For the text-containing cell, return its midpoint in [X, Y] coordinate format. 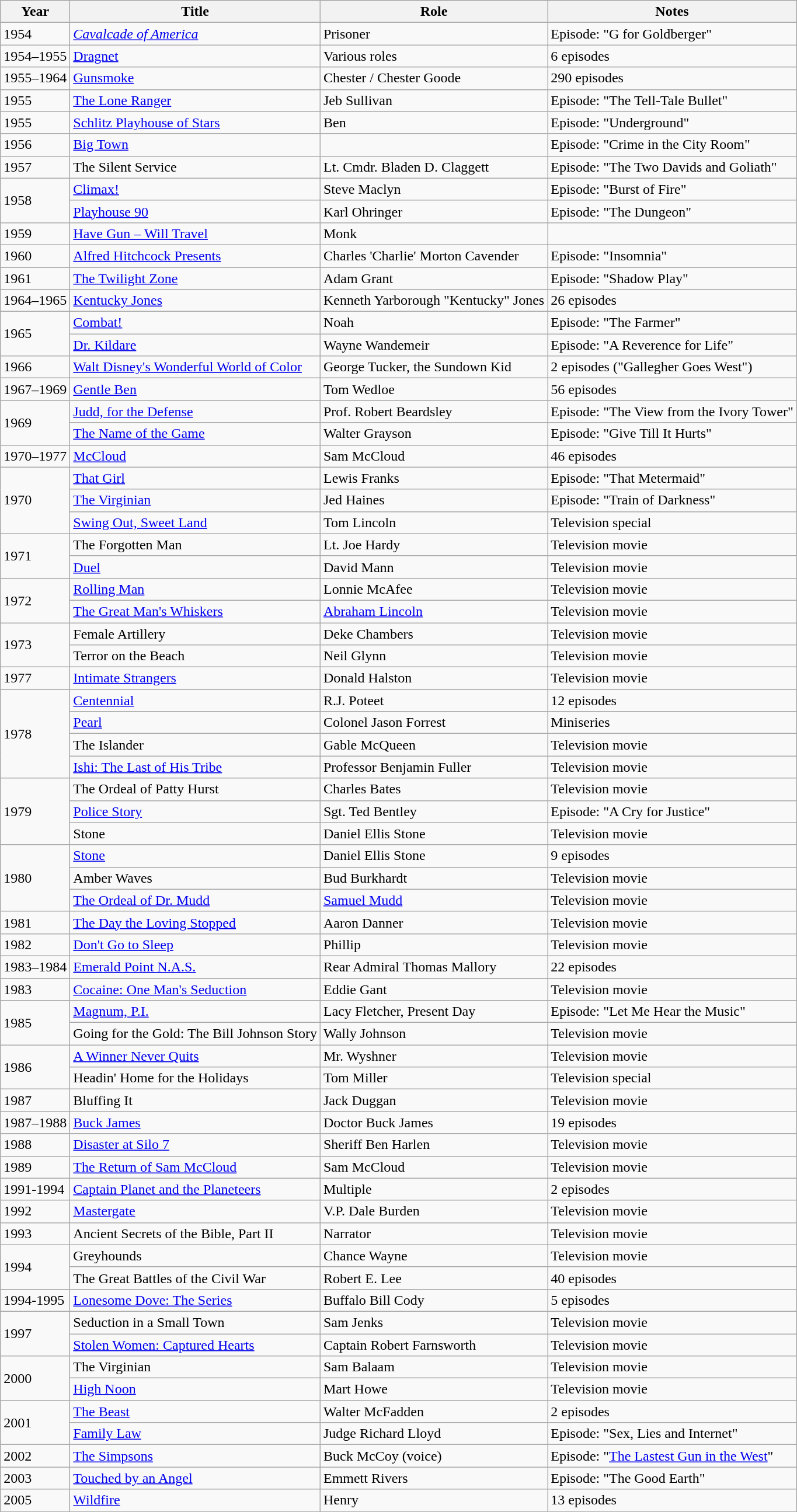
Year [35, 12]
Sgt. Ted Bentley [433, 811]
56 episodes [673, 389]
Amber Waves [195, 878]
Samuel Mudd [433, 900]
40 episodes [673, 1278]
Charles Bates [433, 789]
Narrator [433, 1234]
1964–1965 [35, 301]
1983–1984 [35, 967]
Headin' Home for the Holidays [195, 1078]
1959 [35, 234]
Combat! [195, 323]
That Girl [195, 478]
Doctor Buck James [433, 1123]
Episode: "The Tell-Tale Bullet" [673, 100]
The Great Man's Whiskers [195, 611]
High Noon [195, 1389]
1985 [35, 1023]
1978 [35, 734]
Lewis Franks [433, 478]
1954–1955 [35, 56]
Judge Richard Lloyd [433, 1434]
Lonesome Dove: The Series [195, 1300]
1979 [35, 811]
Don't Go to Sleep [195, 945]
Ben [433, 123]
The Twilight Zone [195, 278]
The Day the Loving Stopped [195, 922]
The Forgotten Man [195, 545]
Episode: "Shadow Play" [673, 278]
Multiple [433, 1189]
Greyhounds [195, 1256]
1956 [35, 145]
George Tucker, the Sundown Kid [433, 367]
Magnum, P.I. [195, 1012]
Duel [195, 567]
Have Gun – Will Travel [195, 234]
The Islander [195, 745]
The Simpsons [195, 1456]
Alfred Hitchcock Presents [195, 256]
Police Story [195, 811]
Neil Glynn [433, 656]
Episode: "The Farmer" [673, 323]
46 episodes [673, 456]
Notes [673, 12]
Abraham Lincoln [433, 611]
Dr. Kildare [195, 345]
Title [195, 12]
Judd, for the Defense [195, 412]
Episode: "Give Till It Hurts" [673, 434]
Sam Balaam [433, 1367]
Ishi: The Last of His Tribe [195, 767]
Walt Disney's Wonderful World of Color [195, 367]
Terror on the Beach [195, 656]
Lonnie McAfee [433, 589]
Aaron Danner [433, 922]
1983 [35, 990]
Family Law [195, 1434]
Going for the Gold: The Bill Johnson Story [195, 1034]
Episode: "Train of Darkness" [673, 500]
1957 [35, 167]
Centennial [195, 701]
Emmett Rivers [433, 1478]
Jeb Sullivan [433, 100]
The Ordeal of Patty Hurst [195, 789]
1987–1988 [35, 1123]
1969 [35, 423]
Chester / Chester Goode [433, 78]
1992 [35, 1211]
Walter McFadden [433, 1412]
Monk [433, 234]
Episode: "A Reverence for Life" [673, 345]
V.P. Dale Burden [433, 1211]
1973 [35, 644]
Tom Miller [433, 1078]
Colonel Jason Forrest [433, 723]
6 episodes [673, 56]
Emerald Point N.A.S. [195, 967]
1994 [35, 1267]
2005 [35, 1500]
Kentucky Jones [195, 301]
290 episodes [673, 78]
The Return of Sam McCloud [195, 1167]
Professor Benjamin Fuller [433, 767]
Stolen Women: Captured Hearts [195, 1344]
Chance Wayne [433, 1256]
Captain Robert Farnsworth [433, 1344]
1986 [35, 1067]
2003 [35, 1478]
Cocaine: One Man's Seduction [195, 990]
Tom Wedloe [433, 389]
1982 [35, 945]
Touched by an Angel [195, 1478]
Karl Ohringer [433, 211]
1980 [35, 878]
5 episodes [673, 1300]
Charles 'Charlie' Morton Cavender [433, 256]
Wayne Wandemeir [433, 345]
Tom Lincoln [433, 522]
1981 [35, 922]
Episode: "The Two Davids and Goliath" [673, 167]
Jed Haines [433, 500]
David Mann [433, 567]
1987 [35, 1100]
Miniseries [673, 723]
Kenneth Yarborough "Kentucky" Jones [433, 301]
Episode: "Insomnia" [673, 256]
Climax! [195, 189]
The Ordeal of Dr. Mudd [195, 900]
The Lone Ranger [195, 100]
Sheriff Ben Harlen [433, 1145]
Seduction in a Small Town [195, 1322]
Deke Chambers [433, 633]
Episode: "That Metermaid" [673, 478]
Rear Admiral Thomas Mallory [433, 967]
Lt. Cmdr. Bladen D. Claggett [433, 167]
Playhouse 90 [195, 211]
Captain Planet and the Planeteers [195, 1189]
Episode: "The Dungeon" [673, 211]
Gable McQueen [433, 745]
Pearl [195, 723]
Episode: "The Good Earth" [673, 1478]
The Great Battles of the Civil War [195, 1278]
1965 [35, 334]
1958 [35, 200]
Robert E. Lee [433, 1278]
1970 [35, 500]
Episode: "G for Goldberger" [673, 34]
2000 [35, 1378]
22 episodes [673, 967]
Cavalcade of America [195, 34]
19 episodes [673, 1123]
Big Town [195, 145]
2002 [35, 1456]
1971 [35, 556]
1960 [35, 256]
Rolling Man [195, 589]
1993 [35, 1234]
Noah [433, 323]
McCloud [195, 456]
1970–1977 [35, 456]
Eddie Gant [433, 990]
Disaster at Silo 7 [195, 1145]
Buck James [195, 1123]
2001 [35, 1423]
Buffalo Bill Cody [433, 1300]
The Name of the Game [195, 434]
Ancient Secrets of the Bible, Part II [195, 1234]
Wildfire [195, 1500]
Lacy Fletcher, Present Day [433, 1012]
1966 [35, 367]
Walter Grayson [433, 434]
1967–1969 [35, 389]
Jack Duggan [433, 1100]
1994-1995 [35, 1300]
Adam Grant [433, 278]
R.J. Poteet [433, 701]
Prof. Robert Beardsley [433, 412]
Episode: "The Lastest Gun in the West" [673, 1456]
1991-1994 [35, 1189]
13 episodes [673, 1500]
Episode: "Sex, Lies and Internet" [673, 1434]
A Winner Never Quits [195, 1056]
Episode: "Burst of Fire" [673, 189]
Swing Out, Sweet Land [195, 522]
Bud Burkhardt [433, 878]
Intimate Strangers [195, 678]
Henry [433, 1500]
Gentle Ben [195, 389]
Role [433, 12]
1989 [35, 1167]
Dragnet [195, 56]
Buck McCoy (voice) [433, 1456]
Mart Howe [433, 1389]
1954 [35, 34]
Mr. Wyshner [433, 1056]
Bluffing It [195, 1100]
Schlitz Playhouse of Stars [195, 123]
12 episodes [673, 701]
Episode: "The View from the Ivory Tower" [673, 412]
Wally Johnson [433, 1034]
Donald Halston [433, 678]
Lt. Joe Hardy [433, 545]
The Beast [195, 1412]
Gunsmoke [195, 78]
Female Artillery [195, 633]
Episode: "Underground" [673, 123]
1961 [35, 278]
Prisoner [433, 34]
1977 [35, 678]
Episode: "Let Me Hear the Music" [673, 1012]
Steve Maclyn [433, 189]
1972 [35, 600]
26 episodes [673, 301]
Mastergate [195, 1211]
The Silent Service [195, 167]
2 episodes ("Gallegher Goes West") [673, 367]
9 episodes [673, 856]
Sam Jenks [433, 1322]
1955–1964 [35, 78]
1988 [35, 1145]
1997 [35, 1333]
Various roles [433, 56]
Episode: "Crime in the City Room" [673, 145]
Phillip [433, 945]
Episode: "A Cry for Justice" [673, 811]
